Provide the [X, Y] coordinate of the cell's center where the given text is located.  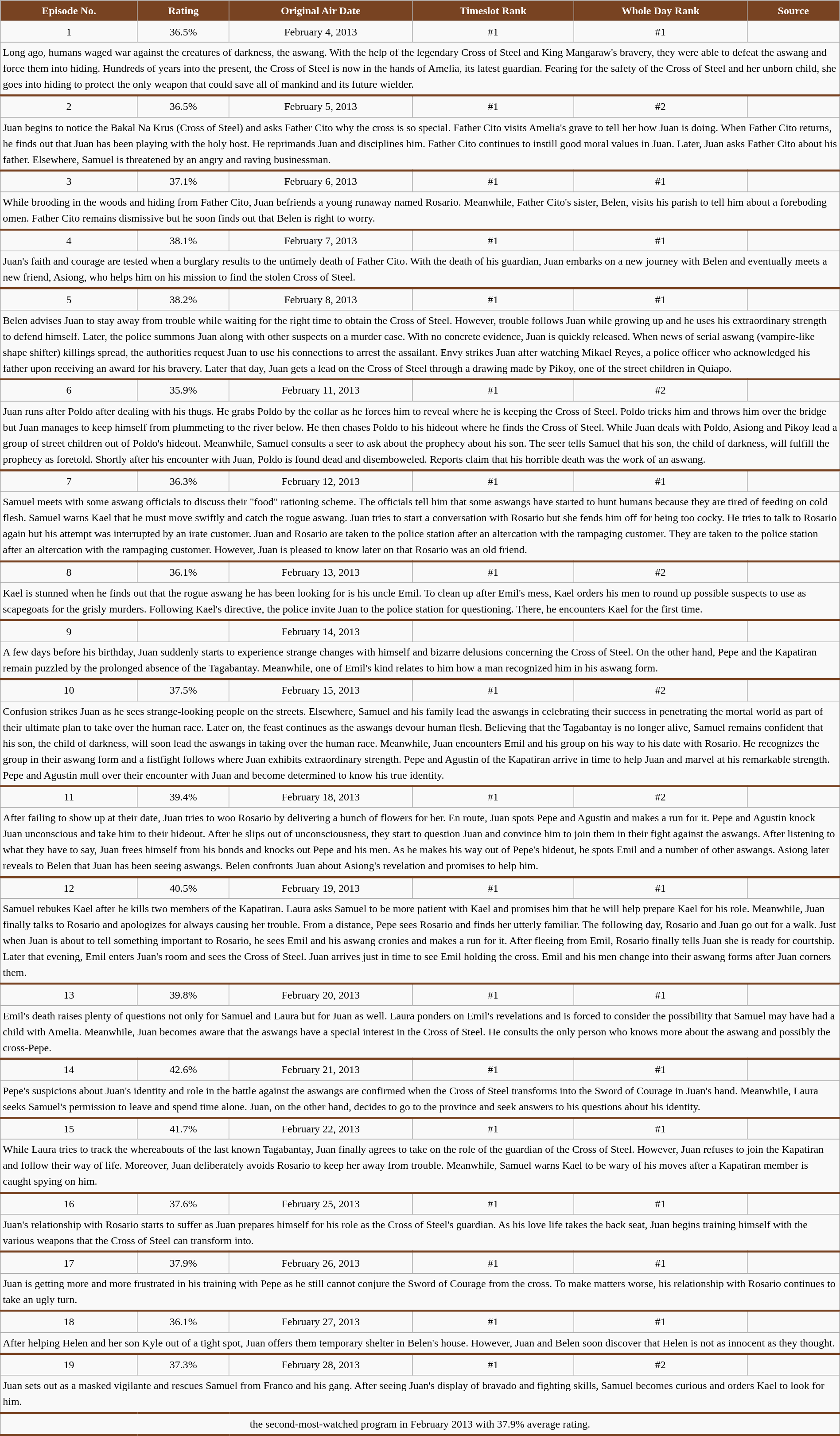
37.6% [183, 1204]
19 [69, 1365]
1 [69, 32]
5 [69, 300]
3 [69, 182]
13 [69, 995]
February 6, 2013 [321, 182]
2 [69, 106]
6 [69, 390]
February 14, 2013 [321, 631]
February 18, 2013 [321, 797]
39.4% [183, 797]
February 27, 2013 [321, 1322]
10 [69, 690]
42.6% [183, 1070]
February 7, 2013 [321, 240]
37.3% [183, 1365]
15 [69, 1128]
39.8% [183, 995]
February 11, 2013 [321, 390]
February 28, 2013 [321, 1365]
February 4, 2013 [321, 32]
Rating [183, 11]
Episode No. [69, 11]
February 20, 2013 [321, 995]
11 [69, 797]
February 25, 2013 [321, 1204]
14 [69, 1070]
Original Air Date [321, 11]
36.3% [183, 481]
February 21, 2013 [321, 1070]
37.9% [183, 1262]
40.5% [183, 888]
February 13, 2013 [321, 572]
38.1% [183, 240]
February 15, 2013 [321, 690]
17 [69, 1262]
7 [69, 481]
12 [69, 888]
18 [69, 1322]
41.7% [183, 1128]
February 22, 2013 [321, 1128]
February 26, 2013 [321, 1262]
16 [69, 1204]
the second-most-watched program in February 2013 with 37.9% average rating. [420, 1424]
February 12, 2013 [321, 481]
Whole Day Rank [661, 11]
37.1% [183, 182]
8 [69, 572]
37.5% [183, 690]
February 5, 2013 [321, 106]
9 [69, 631]
Timeslot Rank [493, 11]
Source [793, 11]
February 8, 2013 [321, 300]
February 19, 2013 [321, 888]
38.2% [183, 300]
35.9% [183, 390]
4 [69, 240]
